Identify which cell holds the provided text, then report its (X, Y) central coordinate. 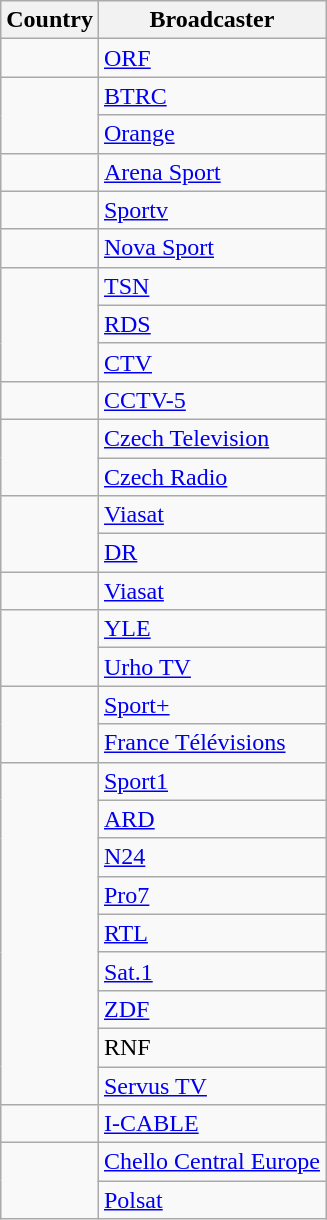
Servus TV (212, 1085)
Chello Central Europe (212, 1162)
N24 (212, 857)
RNF (212, 1047)
ZDF (212, 1009)
Polsat (212, 1200)
Arena Sport (212, 172)
Country (50, 20)
Orange (212, 134)
RTL (212, 933)
Czech Radio (212, 477)
Sat.1 (212, 971)
Sport1 (212, 781)
France Télévisions (212, 743)
ARD (212, 819)
DR (212, 553)
I-CABLE (212, 1124)
Pro7 (212, 895)
RDS (212, 324)
BTRC (212, 96)
CTV (212, 362)
Sportv (212, 210)
CCTV-5 (212, 400)
ORF (212, 58)
Czech Television (212, 438)
Urho TV (212, 667)
Broadcaster (212, 20)
TSN (212, 286)
YLE (212, 629)
Nova Sport (212, 248)
Sport+ (212, 705)
